Return the (x, y) coordinate for the center point of the cell that contains the specified text.  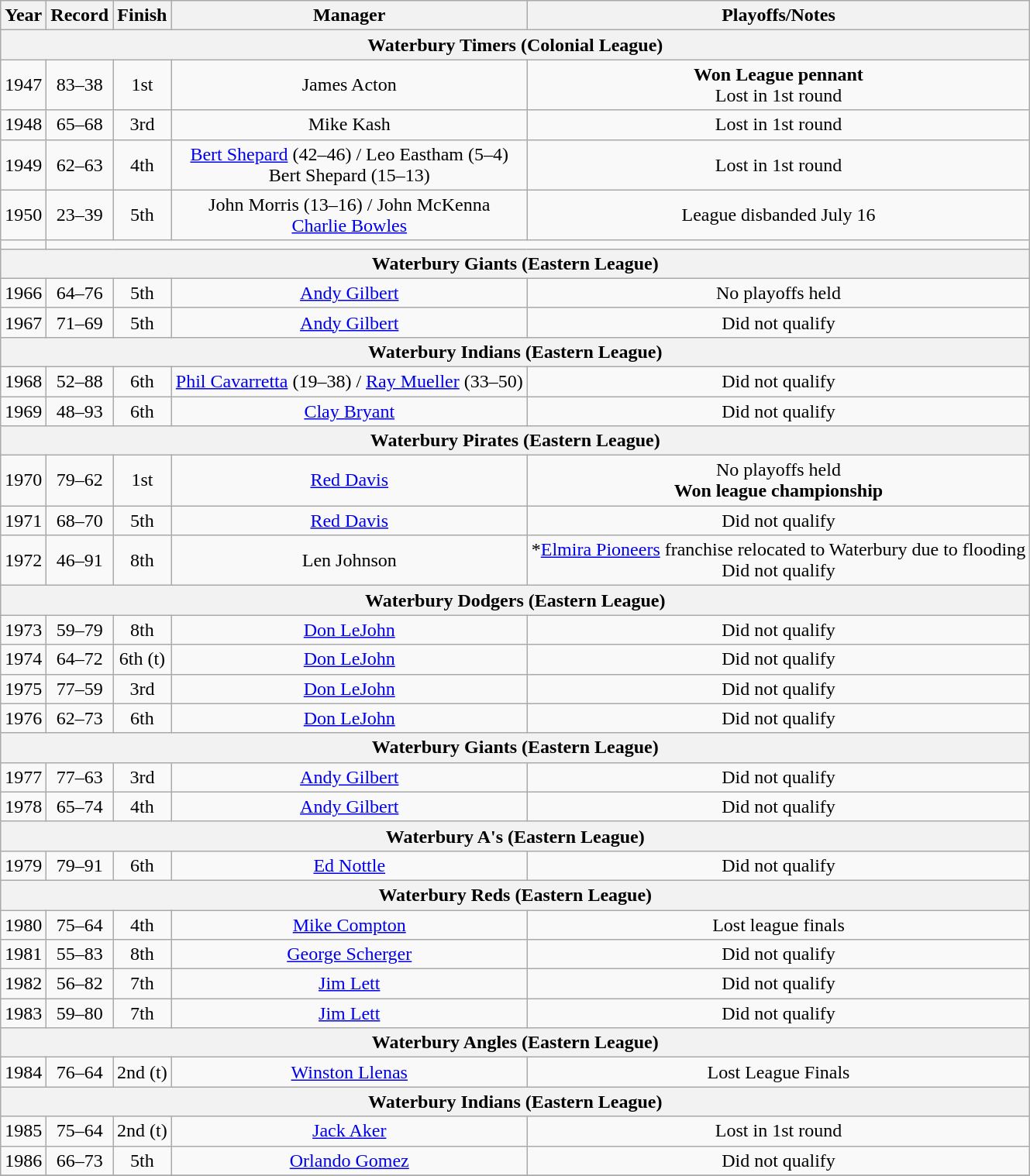
Waterbury Angles (Eastern League) (515, 1043)
No playoffs held (778, 293)
Year (23, 15)
65–68 (80, 125)
Jack Aker (349, 1131)
Ed Nottle (349, 865)
Waterbury Pirates (Eastern League) (515, 441)
62–63 (80, 164)
Waterbury A's (Eastern League) (515, 836)
1986 (23, 1161)
1985 (23, 1131)
League disbanded July 16 (778, 215)
6th (t) (143, 659)
1984 (23, 1072)
68–70 (80, 521)
1968 (23, 381)
79–91 (80, 865)
1970 (23, 480)
83–38 (80, 85)
1981 (23, 954)
Clay Bryant (349, 411)
48–93 (80, 411)
1978 (23, 806)
Phil Cavarretta (19–38) / Ray Mueller (33–50) (349, 381)
1948 (23, 125)
79–62 (80, 480)
56–82 (80, 984)
Playoffs/Notes (778, 15)
76–64 (80, 1072)
1947 (23, 85)
No playoffs held Won league championship (778, 480)
1983 (23, 1013)
1973 (23, 630)
71–69 (80, 322)
1980 (23, 924)
1972 (23, 561)
1950 (23, 215)
Mike Compton (349, 924)
1975 (23, 689)
Lost League Finals (778, 1072)
59–80 (80, 1013)
55–83 (80, 954)
1974 (23, 659)
23–39 (80, 215)
65–74 (80, 806)
1949 (23, 164)
1977 (23, 777)
*Elmira Pioneers franchise relocated to Waterbury due to flooding Did not qualify (778, 561)
64–72 (80, 659)
62–73 (80, 718)
Waterbury Dodgers (Eastern League) (515, 600)
Waterbury Reds (Eastern League) (515, 895)
Winston Llenas (349, 1072)
1967 (23, 322)
1969 (23, 411)
John Morris (13–16) / John McKenna Charlie Bowles (349, 215)
1979 (23, 865)
77–63 (80, 777)
1976 (23, 718)
Len Johnson (349, 561)
1966 (23, 293)
Lost league finals (778, 924)
52–88 (80, 381)
James Acton (349, 85)
77–59 (80, 689)
1982 (23, 984)
Bert Shepard (42–46) / Leo Eastham (5–4) Bert Shepard (15–13) (349, 164)
59–79 (80, 630)
Record (80, 15)
Orlando Gomez (349, 1161)
1971 (23, 521)
Mike Kash (349, 125)
Manager (349, 15)
Won League pennant Lost in 1st round (778, 85)
Finish (143, 15)
66–73 (80, 1161)
46–91 (80, 561)
64–76 (80, 293)
Waterbury Timers (Colonial League) (515, 45)
George Scherger (349, 954)
